Locate the cell with the specified text and output its (x, y) center coordinate. 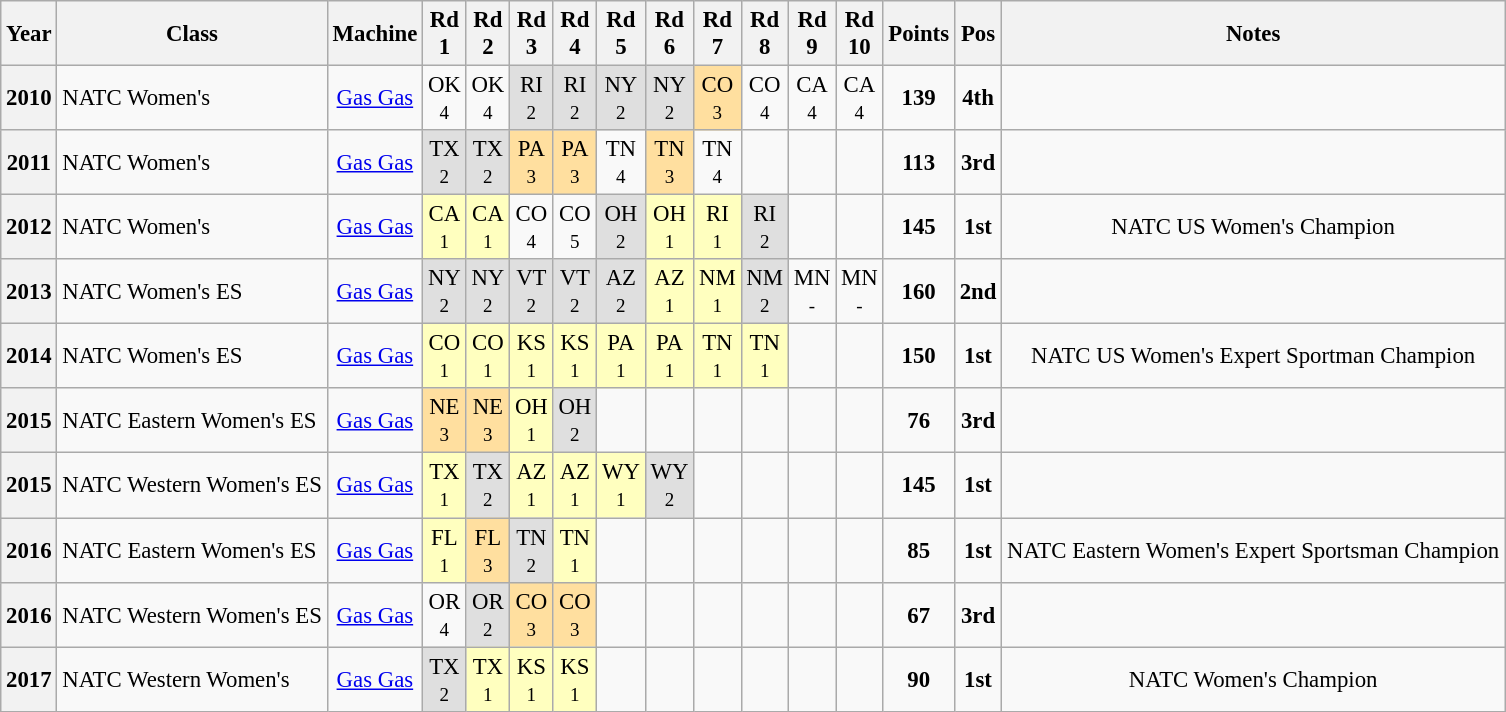
Rd7 (718, 34)
Machine (374, 34)
4th (978, 98)
2013 (29, 292)
AZ2 (622, 292)
WY2 (670, 486)
Rd4 (575, 34)
Rd1 (445, 34)
67 (918, 614)
OR4 (445, 614)
2010 (29, 98)
Rd6 (670, 34)
Rd8 (764, 34)
Notes (1254, 34)
FL3 (488, 550)
WY1 (622, 486)
NATC Women's Champion (1254, 680)
Year (29, 34)
NATC Western Women's (192, 680)
2012 (29, 228)
OR2 (488, 614)
FL1 (445, 550)
2011 (29, 162)
76 (918, 420)
2014 (29, 356)
TN3 (670, 162)
RI1 (718, 228)
NATC Eastern Women's Expert Sportsman Champion (1254, 550)
TN2 (532, 550)
NM2 (764, 292)
139 (918, 98)
85 (918, 550)
Rd10 (860, 34)
CO5 (575, 228)
NATC US Women's Champion (1254, 228)
Rd3 (532, 34)
Pos (978, 34)
Points (918, 34)
Rd5 (622, 34)
160 (918, 292)
2nd (978, 292)
Class (192, 34)
90 (918, 680)
2017 (29, 680)
Rd2 (488, 34)
NATC US Women's Expert Sportman Champion (1254, 356)
Rd9 (812, 34)
NM1 (718, 292)
113 (918, 162)
150 (918, 356)
